Identify which cell holds the provided text, then report its (x, y) central coordinate. 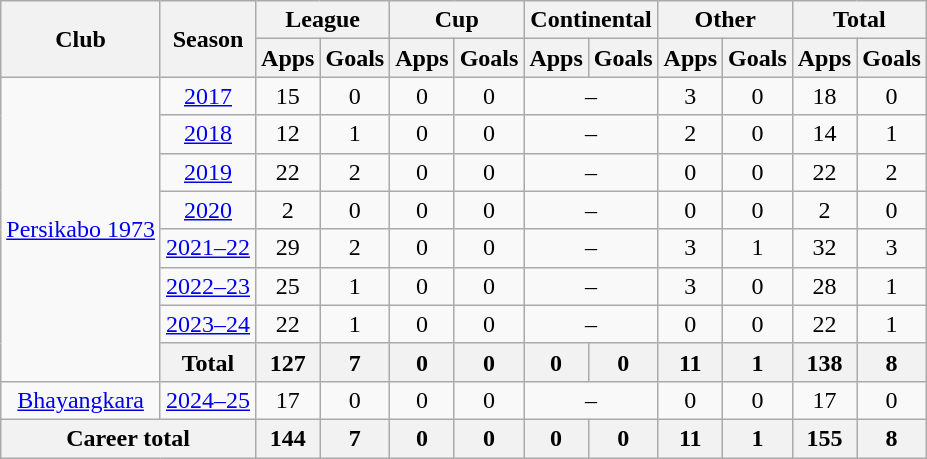
Club (81, 39)
127 (288, 362)
138 (824, 362)
14 (824, 134)
2023–24 (208, 324)
2021–22 (208, 248)
28 (824, 286)
2020 (208, 210)
Continental (591, 20)
2024–25 (208, 400)
144 (288, 438)
2017 (208, 96)
29 (288, 248)
155 (824, 438)
Career total (128, 438)
Bhayangkara (81, 400)
2022–23 (208, 286)
18 (824, 96)
12 (288, 134)
Persikabo 1973 (81, 229)
2018 (208, 134)
32 (824, 248)
Cup (457, 20)
15 (288, 96)
Other (725, 20)
Season (208, 39)
League (323, 20)
25 (288, 286)
2019 (208, 172)
